Return (x, y) of the center of cell containing provided text 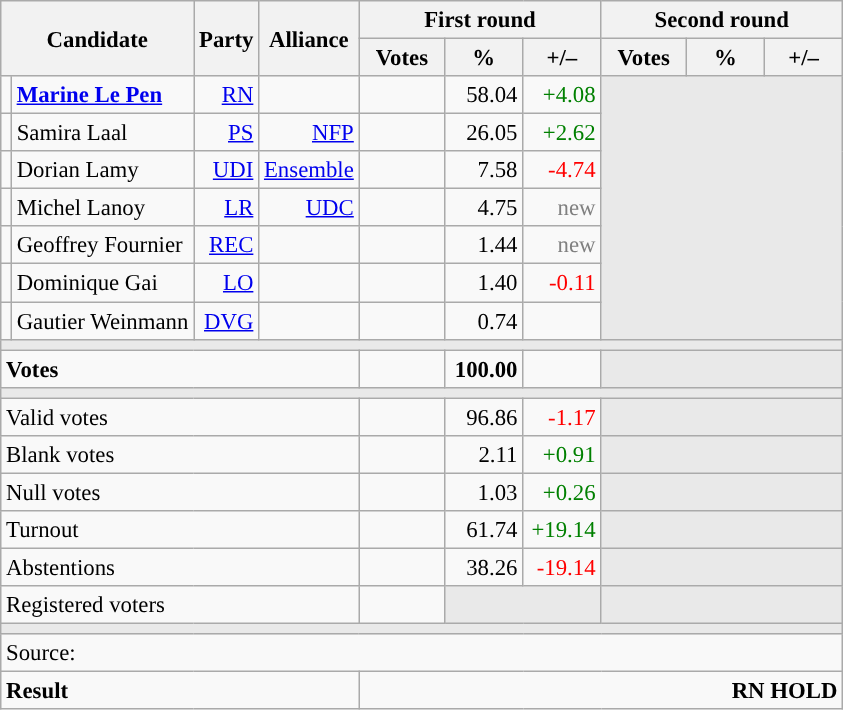
+19.14 (562, 530)
RN HOLD (601, 691)
38.26 (484, 567)
Blank votes (180, 455)
Marine Le Pen (102, 95)
DVG (226, 321)
Geoffrey Fournier (102, 245)
Alliance (309, 38)
Null votes (180, 492)
Valid votes (180, 417)
NFP (309, 133)
Samira Laal (102, 133)
7.58 (484, 170)
Dorian Lamy (102, 170)
Gautier Weinmann (102, 321)
1.40 (484, 283)
Result (180, 691)
Candidate (98, 38)
Dominique Gai (102, 283)
-0.11 (562, 283)
+0.26 (562, 492)
Registered voters (180, 605)
LO (226, 283)
2.11 (484, 455)
96.86 (484, 417)
UDI (226, 170)
100.00 (484, 369)
REC (226, 245)
58.04 (484, 95)
1.44 (484, 245)
0.74 (484, 321)
PS (226, 133)
First round (480, 20)
+4.08 (562, 95)
Party (226, 38)
Source: (422, 653)
26.05 (484, 133)
RN (226, 95)
-19.14 (562, 567)
UDC (309, 208)
Michel Lanoy (102, 208)
+2.62 (562, 133)
+0.91 (562, 455)
LR (226, 208)
-4.74 (562, 170)
-1.17 (562, 417)
Turnout (180, 530)
61.74 (484, 530)
Abstentions (180, 567)
Ensemble (309, 170)
Second round (722, 20)
1.03 (484, 492)
4.75 (484, 208)
